From the cell containing the given text, extract its center point as (x, y) coordinate. 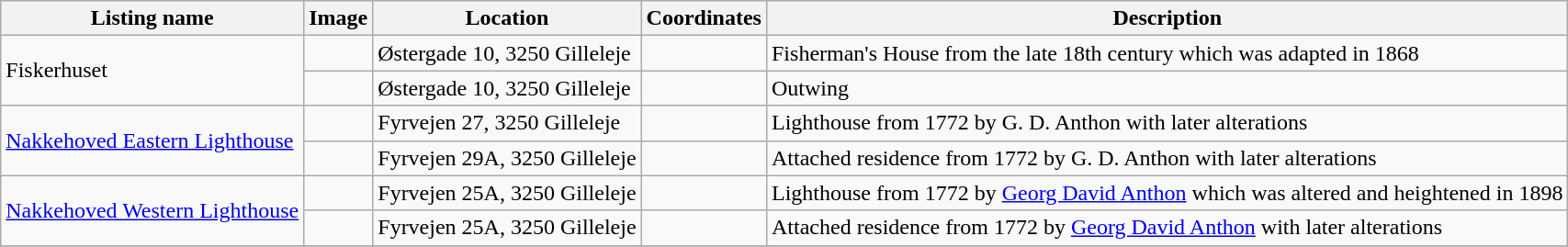
Lighthouse from 1772 by G. D. Anthon with later alterations (1167, 123)
Location (507, 18)
Nakkehoved Western Lighthouse (152, 210)
Image (338, 18)
Listing name (152, 18)
Fisherman's House from the late 18th century which was adapted in 1868 (1167, 53)
Fyrvejen 29A, 3250 Gilleleje (507, 158)
Fyrvejen 27, 3250 Gilleleje (507, 123)
Attached residence from 1772 by G. D. Anthon with later alterations (1167, 158)
Coordinates (704, 18)
Lighthouse from 1772 by Georg David Anthon which was altered and heightened in 1898 (1167, 193)
Attached residence from 1772 by Georg David Anthon with later alterations (1167, 228)
Fiskerhuset (152, 71)
Outwing (1167, 88)
Nakkehoved Eastern Lighthouse (152, 140)
Description (1167, 18)
